Search for the cell housing the specified text and yield its [x, y] center coordinate. 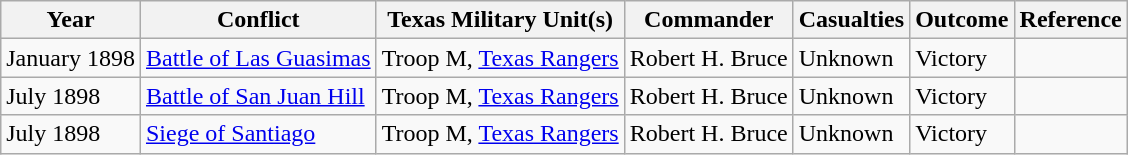
Year [71, 20]
Battle of Las Guasimas [258, 58]
Texas Military Unit(s) [500, 20]
Commander [708, 20]
Casualties [851, 20]
Outcome [962, 20]
Conflict [258, 20]
Battle of San Juan Hill [258, 96]
January 1898 [71, 58]
Siege of Santiago [258, 134]
Reference [1070, 20]
